Determine the (x, y) coordinate at the center of the cell enclosing the given text.  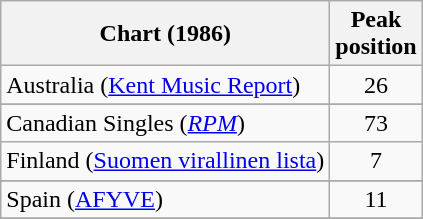
Chart (1986) (166, 34)
26 (376, 85)
Finland (Suomen virallinen lista) (166, 161)
Australia (Kent Music Report) (166, 85)
7 (376, 161)
11 (376, 199)
Spain (AFYVE) (166, 199)
73 (376, 123)
Canadian Singles (RPM) (166, 123)
Peakposition (376, 34)
